Detect which cell encompasses the target text, then output its (X, Y) center coordinate. 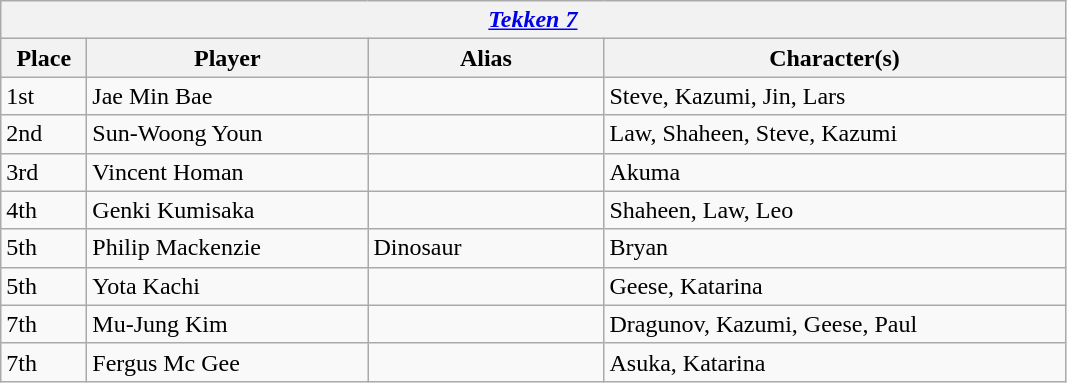
Character(s) (834, 58)
Fergus Mc Gee (228, 362)
2nd (44, 134)
Geese, Katarina (834, 286)
Law, Shaheen, Steve, Kazumi (834, 134)
Shaheen, Law, Leo (834, 210)
Akuma (834, 172)
Vincent Homan (228, 172)
Bryan (834, 248)
Steve, Kazumi, Jin, Lars (834, 96)
Sun-Woong Youn (228, 134)
Place (44, 58)
Player (228, 58)
1st (44, 96)
Mu-Jung Kim (228, 324)
Alias (486, 58)
Philip Mackenzie (228, 248)
Dragunov, Kazumi, Geese, Paul (834, 324)
Yota Kachi (228, 286)
Genki Kumisaka (228, 210)
Jae Min Bae (228, 96)
Dinosaur (486, 248)
Tekken 7 (533, 20)
Asuka, Katarina (834, 362)
3rd (44, 172)
4th (44, 210)
